Pinpoint the cell where the given text exists, returning its [x, y] midpoint coordinate. 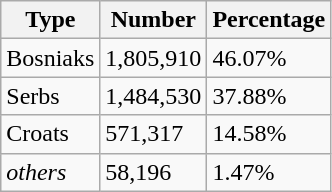
571,317 [154, 134]
14.58% [269, 134]
46.07% [269, 58]
1.47% [269, 172]
Percentage [269, 20]
Bosniaks [50, 58]
37.88% [269, 96]
Number [154, 20]
Croats [50, 134]
1,484,530 [154, 96]
Serbs [50, 96]
1,805,910 [154, 58]
others [50, 172]
Type [50, 20]
58,196 [154, 172]
